Identify which cell holds the provided text, then report its [X, Y] central coordinate. 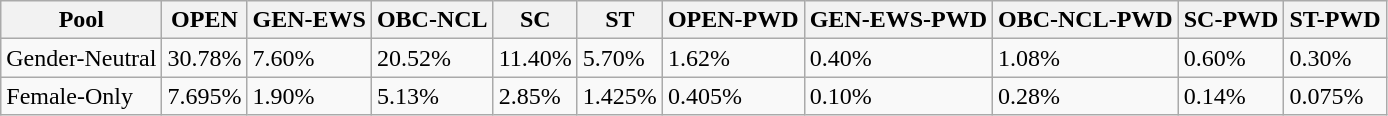
0.075% [1335, 96]
SC-PWD [1231, 20]
30.78% [204, 58]
OPEN-PWD [733, 20]
1.425% [620, 96]
ST [620, 20]
Female-Only [82, 96]
GEN-EWS [309, 20]
1.62% [733, 58]
7.695% [204, 96]
0.405% [733, 96]
1.90% [309, 96]
Pool [82, 20]
GEN-EWS-PWD [898, 20]
SC [535, 20]
5.70% [620, 58]
0.40% [898, 58]
7.60% [309, 58]
OBC-NCL-PWD [1086, 20]
2.85% [535, 96]
0.30% [1335, 58]
20.52% [432, 58]
Gender-Neutral [82, 58]
OPEN [204, 20]
1.08% [1086, 58]
5.13% [432, 96]
11.40% [535, 58]
0.28% [1086, 96]
0.14% [1231, 96]
0.10% [898, 96]
0.60% [1231, 58]
ST-PWD [1335, 20]
OBC-NCL [432, 20]
